From the cell containing the given text, extract its center point as (x, y) coordinate. 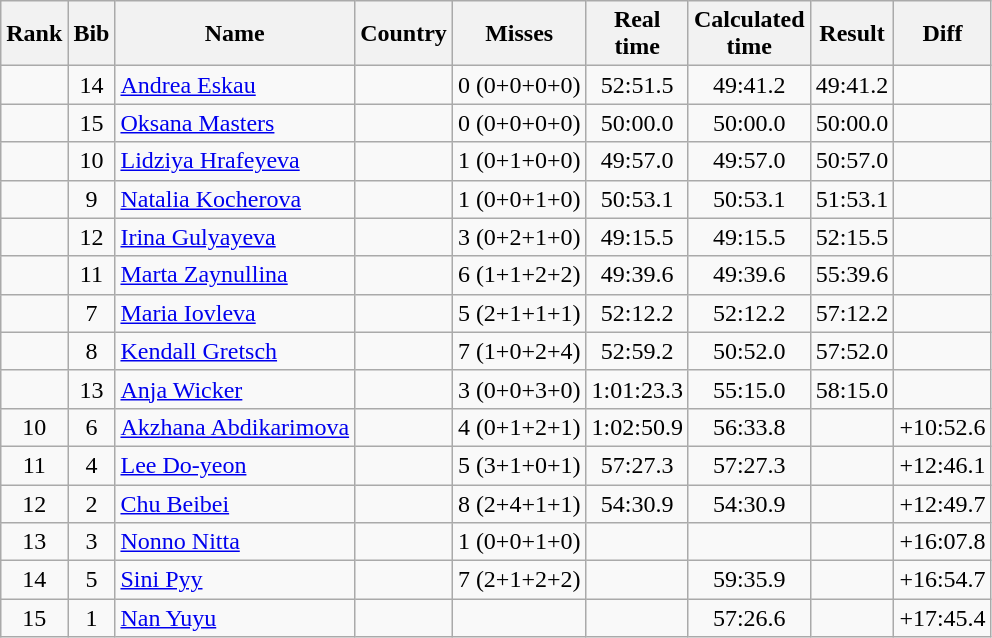
55:15.0 (749, 389)
Sini Pyy (235, 580)
Natalia Kocherova (235, 199)
55:39.6 (852, 275)
Nonno Nitta (235, 542)
8 (92, 351)
6 (1+1+2+2) (519, 275)
6 (92, 427)
+16:54.7 (942, 580)
Lee Do-yeon (235, 465)
Bib (92, 34)
1 (92, 618)
+12:46.1 (942, 465)
56:33.8 (749, 427)
Andrea Eskau (235, 85)
1 (0+1+0+0) (519, 161)
57:26.6 (749, 618)
Chu Beibei (235, 503)
5 (3+1+0+1) (519, 465)
4 (92, 465)
Name (235, 34)
58:15.0 (852, 389)
51:53.1 (852, 199)
Irina Gulyayeva (235, 237)
Kendall Gretsch (235, 351)
7 (2+1+2+2) (519, 580)
1:02:50.9 (637, 427)
7 (92, 313)
9 (92, 199)
+12:49.7 (942, 503)
50:57.0 (852, 161)
Oksana Masters (235, 123)
Lidziya Hrafeyeva (235, 161)
59:35.9 (749, 580)
3 (92, 542)
+17:45.4 (942, 618)
Marta Zaynullina (235, 275)
Anja Wicker (235, 389)
50:52.0 (749, 351)
+16:07.8 (942, 542)
3 (0+0+3+0) (519, 389)
3 (0+2+1+0) (519, 237)
+10:52.6 (942, 427)
Rank (34, 34)
Maria Iovleva (235, 313)
52:51.5 (637, 85)
5 (92, 580)
Result (852, 34)
Nan Yuyu (235, 618)
52:15.5 (852, 237)
7 (1+0+2+4) (519, 351)
Calculatedtime (749, 34)
Realtime (637, 34)
4 (0+1+2+1) (519, 427)
57:52.0 (852, 351)
Country (404, 34)
Diff (942, 34)
Akzhana Abdikarimova (235, 427)
5 (2+1+1+1) (519, 313)
8 (2+4+1+1) (519, 503)
57:12.2 (852, 313)
2 (92, 503)
52:59.2 (637, 351)
Misses (519, 34)
1:01:23.3 (637, 389)
